Scan for the cell matching the given text and deliver its [X, Y] coordinate at center. 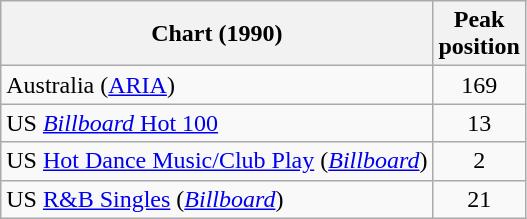
2 [479, 161]
Chart (1990) [217, 34]
US Billboard Hot 100 [217, 123]
169 [479, 85]
13 [479, 123]
US R&B Singles (Billboard) [217, 199]
Australia (ARIA) [217, 85]
US Hot Dance Music/Club Play (Billboard) [217, 161]
Peakposition [479, 34]
21 [479, 199]
